Locate the cell with the specified text and output its [X, Y] center coordinate. 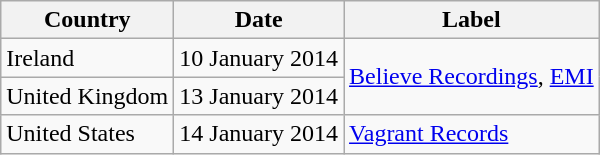
10 January 2014 [259, 58]
Vagrant Records [472, 134]
United Kingdom [88, 96]
Believe Recordings, EMI [472, 77]
14 January 2014 [259, 134]
Date [259, 20]
Ireland [88, 58]
Label [472, 20]
United States [88, 134]
Country [88, 20]
13 January 2014 [259, 96]
